Return the [x, y] coordinate for the center point of the cell that contains the specified text.  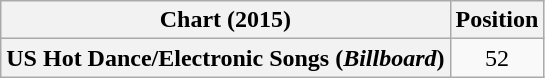
Chart (2015) [226, 20]
52 [497, 58]
Position [497, 20]
US Hot Dance/Electronic Songs (Billboard) [226, 58]
